Scan for the cell matching the given text and deliver its [X, Y] coordinate at center. 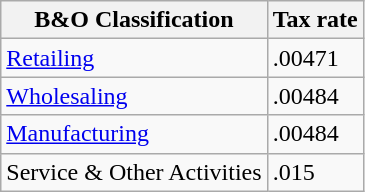
Manufacturing [134, 134]
Retailing [134, 58]
B&O Classification [134, 20]
Tax rate [315, 20]
.015 [315, 172]
Wholesaling [134, 96]
.00471 [315, 58]
Service & Other Activities [134, 172]
